Return [X, Y] of the center of cell containing provided text 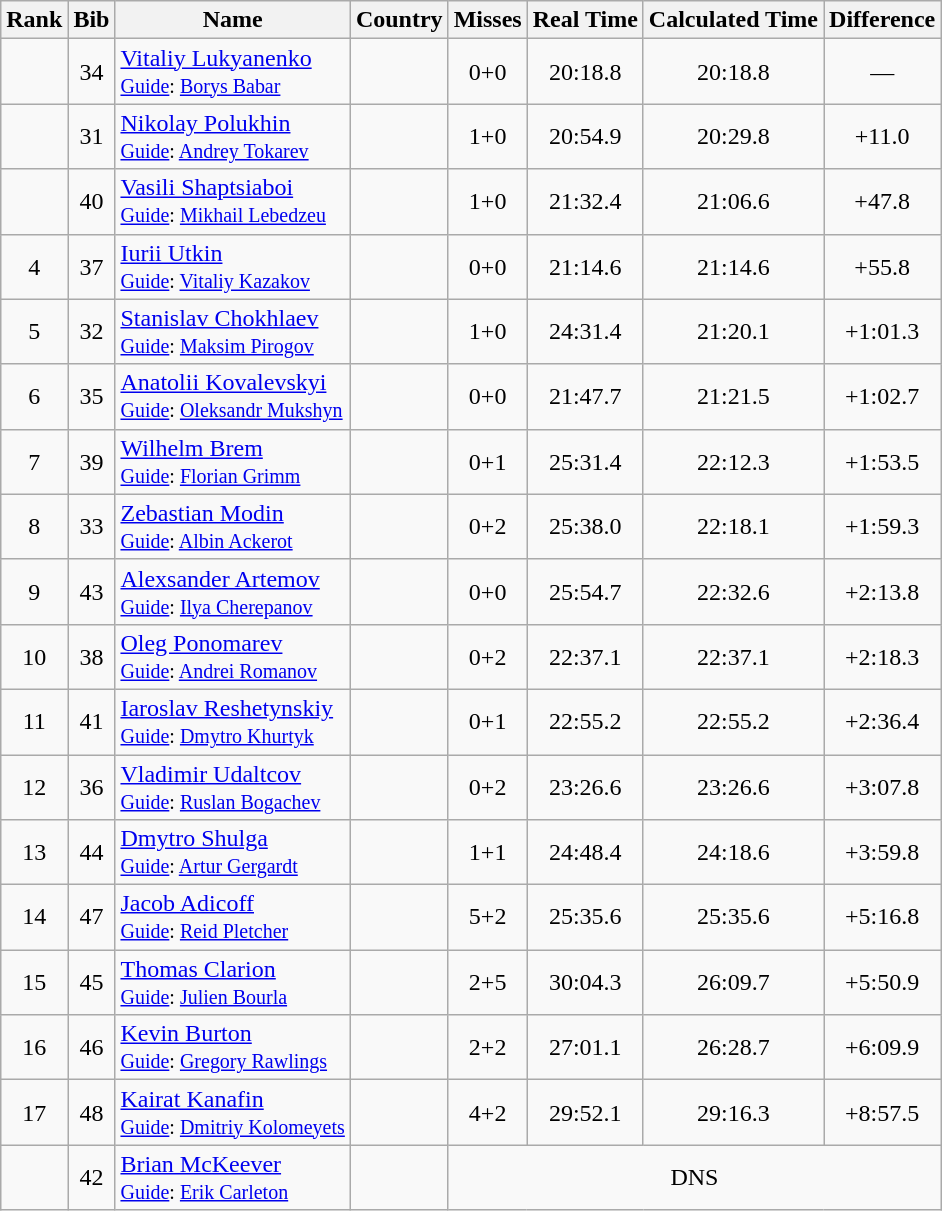
37 [92, 266]
4+2 [488, 1112]
Stanislav ChokhlaevGuide: Maksim Pirogov [232, 332]
Jacob AdicoffGuide: Reid Pletcher [232, 918]
22:18.1 [733, 526]
46 [92, 1048]
25:54.7 [585, 592]
21:21.5 [733, 396]
11 [34, 722]
42 [92, 1178]
+2:13.8 [882, 592]
2+2 [488, 1048]
Real Time [585, 20]
Name [232, 20]
+1:59.3 [882, 526]
+3:07.8 [882, 786]
Bib [92, 20]
16 [34, 1048]
Wilhelm BremGuide: Florian Grimm [232, 462]
40 [92, 202]
Vasili ShaptsiaboiGuide: Mikhail Lebedzeu [232, 202]
+6:09.9 [882, 1048]
22:32.6 [733, 592]
2+5 [488, 982]
35 [92, 396]
+55.8 [882, 266]
15 [34, 982]
+8:57.5 [882, 1112]
Rank [34, 20]
1+1 [488, 852]
43 [92, 592]
+3:59.8 [882, 852]
9 [34, 592]
48 [92, 1112]
Kairat KanafinGuide: Dmitriy Kolomeyets [232, 1112]
33 [92, 526]
Oleg PonomarevGuide: Andrei Romanov [232, 656]
Iurii UtkinGuide: Vitaliy Kazakov [232, 266]
30:04.3 [585, 982]
25:38.0 [585, 526]
DNS [694, 1178]
14 [34, 918]
29:52.1 [585, 1112]
47 [92, 918]
41 [92, 722]
27:01.1 [585, 1048]
+5:16.8 [882, 918]
25:31.4 [585, 462]
Country [399, 20]
Zebastian ModinGuide: Albin Ackerot [232, 526]
21:20.1 [733, 332]
36 [92, 786]
Calculated Time [733, 20]
31 [92, 136]
Brian McKeeverGuide: Erik Carleton [232, 1178]
Difference [882, 20]
6 [34, 396]
26:09.7 [733, 982]
21:32.4 [585, 202]
Dmytro ShulgaGuide: Artur Gergardt [232, 852]
Anatolii KovalevskyiGuide: Oleksandr Mukshyn [232, 396]
34 [92, 72]
10 [34, 656]
7 [34, 462]
13 [34, 852]
24:48.4 [585, 852]
21:47.7 [585, 396]
Kevin BurtonGuide: Gregory Rawlings [232, 1048]
+1:02.7 [882, 396]
+2:18.3 [882, 656]
+47.8 [882, 202]
17 [34, 1112]
12 [34, 786]
8 [34, 526]
39 [92, 462]
Vitaliy LukyanenkoGuide: Borys Babar [232, 72]
26:28.7 [733, 1048]
Alexsander ArtemovGuide: Ilya Cherepanov [232, 592]
5+2 [488, 918]
44 [92, 852]
20:54.9 [585, 136]
+1:53.5 [882, 462]
32 [92, 332]
+5:50.9 [882, 982]
24:18.6 [733, 852]
+11.0 [882, 136]
29:16.3 [733, 1112]
Iaroslav ReshetynskiyGuide: Dmytro Khurtyk [232, 722]
21:06.6 [733, 202]
Thomas ClarionGuide: Julien Bourla [232, 982]
+2:36.4 [882, 722]
Nikolay PolukhinGuide: Andrey Tokarev [232, 136]
4 [34, 266]
24:31.4 [585, 332]
45 [92, 982]
5 [34, 332]
Vladimir UdaltcovGuide: Ruslan Bogachev [232, 786]
Misses [488, 20]
22:12.3 [733, 462]
— [882, 72]
+1:01.3 [882, 332]
20:29.8 [733, 136]
38 [92, 656]
